Identify which cell holds the provided text, then report its (X, Y) central coordinate. 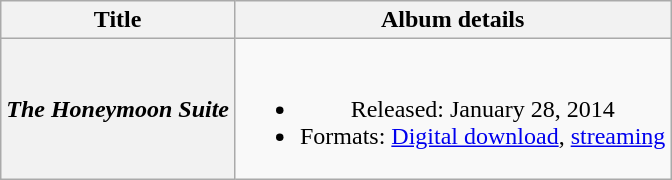
Released: January 28, 2014Formats: Digital download, streaming (452, 109)
Title (118, 20)
The Honeymoon Suite (118, 109)
Album details (452, 20)
